Provide the (x, y) coordinate of the cell's center where the given text is located.  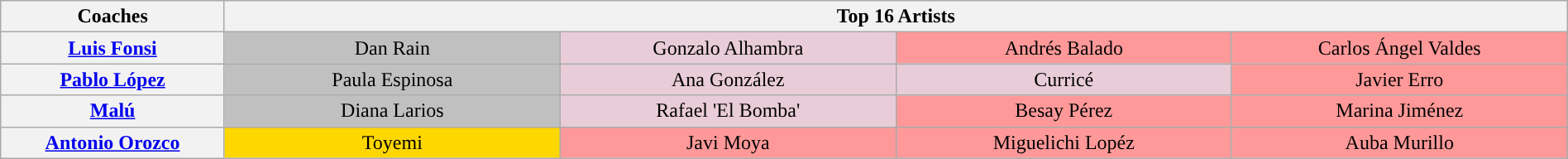
Carlos Ángel Valdes (1399, 48)
Paula Espinosa (392, 79)
Auba Murillo (1399, 142)
Marina Jiménez (1399, 111)
Malú (112, 111)
Top 16 Artists (896, 17)
Coaches (112, 17)
Dan Rain (392, 48)
Antonio Orozco (112, 142)
Pablo López (112, 79)
Diana Larios (392, 111)
Miguelichi Lopéz (1064, 142)
Besay Pérez (1064, 111)
Toyemi (392, 142)
Gonzalo Alhambra (728, 48)
Javier Erro (1399, 79)
Javi Moya (728, 142)
Andrés Balado (1064, 48)
Ana González (728, 79)
Luis Fonsi (112, 48)
Curricé (1064, 79)
Rafael 'El Bomba' (728, 111)
